Search for the cell housing the specified text and yield its (X, Y) center coordinate. 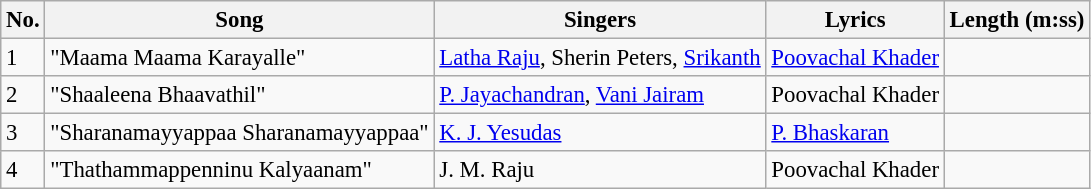
"Thathammappenninu Kalyaanam" (240, 170)
Latha Raju, Sherin Peters, Srikanth (600, 58)
"Shaaleena Bhaavathil" (240, 95)
"Maama Maama Karayalle" (240, 58)
Singers (600, 20)
Length (m:ss) (1016, 20)
P. Jayachandran, Vani Jairam (600, 95)
Song (240, 20)
Lyrics (855, 20)
J. M. Raju (600, 170)
P. Bhaskaran (855, 133)
"Sharanamayyappaa Sharanamayyappaa" (240, 133)
4 (23, 170)
No. (23, 20)
K. J. Yesudas (600, 133)
3 (23, 133)
1 (23, 58)
2 (23, 95)
